Return the [x, y] coordinate for the center point of the cell that contains the specified text.  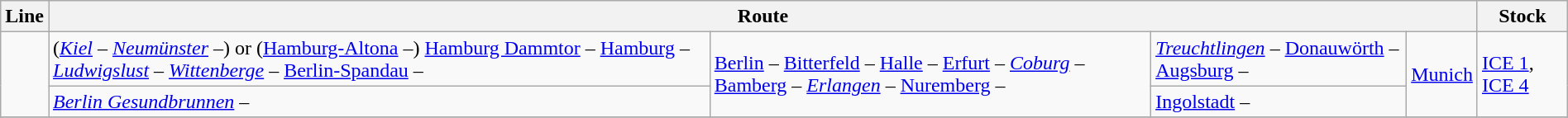
(Kiel – Neumünster –) or (Hamburg-Altona –) Hamburg Dammtor – Hamburg – Ludwigslust – Wittenberge – Berlin-Spandau – [379, 59]
Berlin Gesundbrunnen – [379, 101]
Line [25, 17]
Munich [1442, 74]
Route [762, 17]
Stock [1522, 17]
Treuchtlingen – Donauwörth – Augsburg – [1279, 59]
Berlin – Bitterfeld – Halle – Erfurt – Coburg – Bamberg – Erlangen – Nuremberg – [930, 74]
ICE 1, ICE 4 [1522, 74]
Ingolstadt – [1279, 101]
